Return the (X, Y) coordinate for the center point of the cell that contains the specified text.  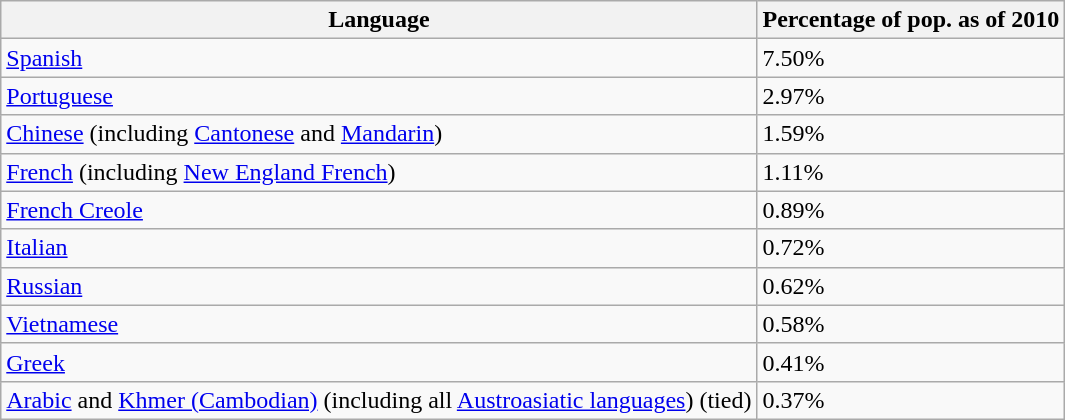
0.58% (911, 324)
0.41% (911, 362)
Chinese (including Cantonese and Mandarin) (379, 134)
0.89% (911, 210)
French (including New England French) (379, 172)
0.62% (911, 286)
Portuguese (379, 96)
1.59% (911, 134)
French Creole (379, 210)
Language (379, 20)
1.11% (911, 172)
Percentage of pop. as of 2010 (911, 20)
Italian (379, 248)
7.50% (911, 58)
Vietnamese (379, 324)
Arabic and Khmer (Cambodian) (including all Austroasiatic languages) (tied) (379, 400)
Spanish (379, 58)
2.97% (911, 96)
Russian (379, 286)
0.72% (911, 248)
Greek (379, 362)
0.37% (911, 400)
